Identify which cell holds the provided text, then report its (x, y) central coordinate. 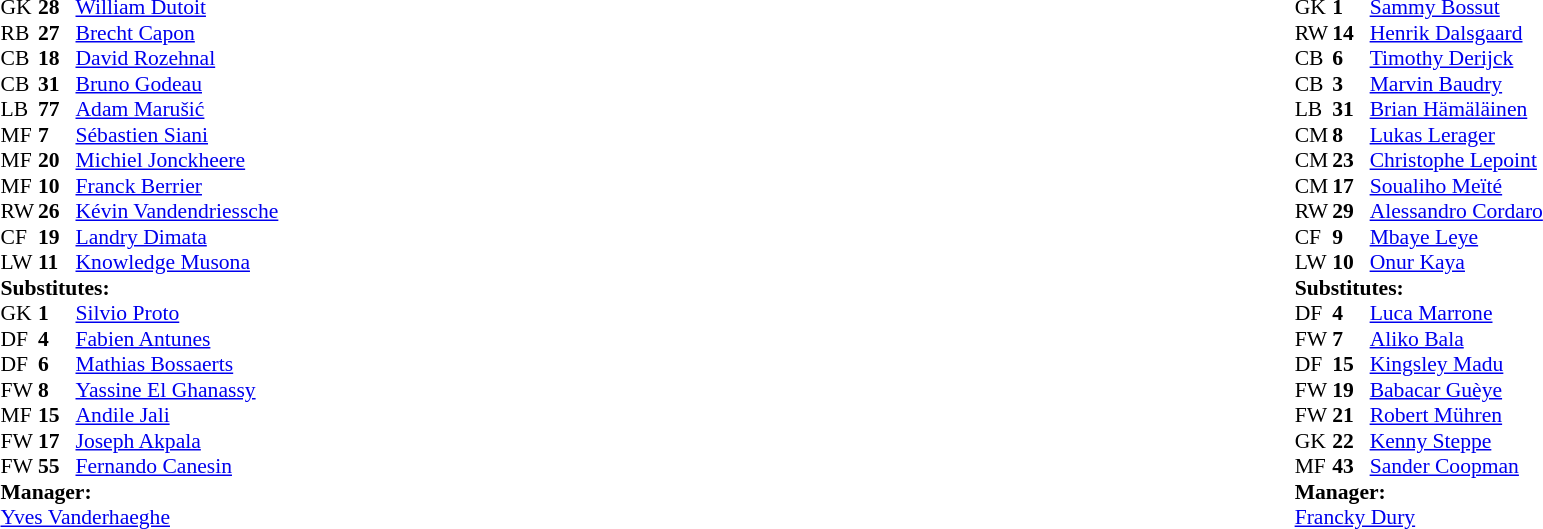
Luca Marrone (1456, 313)
18 (57, 59)
Joseph Akpala (178, 441)
Onur Kaya (1456, 263)
Aliko Bala (1456, 339)
Adam Marušić (178, 109)
Timothy Derijck (1456, 59)
Babacar Guèye (1456, 390)
Brian Hämäläinen (1456, 109)
14 (1351, 33)
21 (1351, 415)
Mbaye Leye (1456, 237)
Kenny Steppe (1456, 441)
Brecht Capon (178, 33)
Robert Mühren (1456, 415)
11 (57, 263)
29 (1351, 211)
Lukas Lerager (1456, 135)
Fabien Antunes (178, 339)
Silvio Proto (178, 313)
3 (1351, 84)
23 (1351, 161)
Sander Coopman (1456, 467)
Kévin Vandendriessche (178, 211)
1 (57, 313)
Andile Jali (178, 415)
Christophe Lepoint (1456, 161)
Alessandro Cordaro (1456, 211)
Sébastien Siani (178, 135)
27 (57, 33)
20 (57, 161)
Kingsley Madu (1456, 365)
Yassine El Ghanassy (178, 390)
Michiel Jonckheere (178, 161)
Bruno Godeau (178, 84)
Mathias Bossaerts (178, 365)
Fernando Canesin (178, 467)
Soualiho Meïté (1456, 186)
26 (57, 211)
43 (1351, 467)
Henrik Dalsgaard (1456, 33)
Landry Dimata (178, 237)
22 (1351, 441)
Knowledge Musona (178, 263)
77 (57, 109)
9 (1351, 237)
Franck Berrier (178, 186)
RB (19, 33)
55 (57, 467)
David Rozehnal (178, 59)
Marvin Baudry (1456, 84)
